Provide the [X, Y] coordinate of the cell's center where the given text is located.  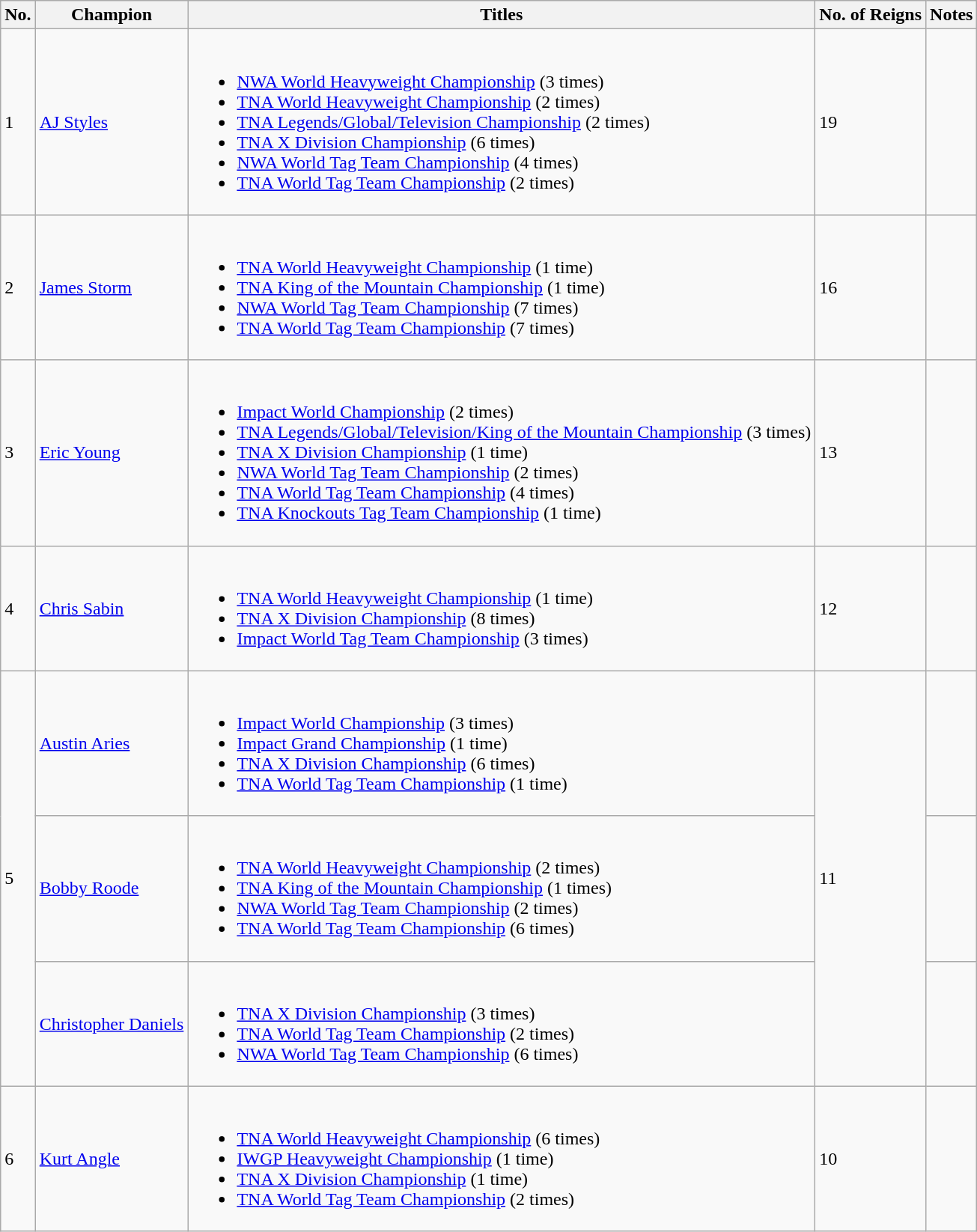
Austin Aries [112, 743]
Impact World Championship (3 times)Impact Grand Championship (1 time)TNA X Division Championship (6 times)TNA World Tag Team Championship (1 time) [502, 743]
Christopher Daniels [112, 1024]
2 [18, 287]
13 [871, 453]
AJ Styles [112, 122]
5 [18, 879]
19 [871, 122]
10 [871, 1159]
Kurt Angle [112, 1159]
Titles [502, 15]
1 [18, 122]
TNA X Division Championship (3 times)TNA World Tag Team Championship (2 times)NWA World Tag Team Championship (6 times) [502, 1024]
James Storm [112, 287]
TNA World Heavyweight Championship (1 time)TNA X Division Championship (8 times)Impact World Tag Team Championship (3 times) [502, 608]
11 [871, 879]
No. [18, 15]
Chris Sabin [112, 608]
Notes [952, 15]
3 [18, 453]
16 [871, 287]
6 [18, 1159]
12 [871, 608]
Eric Young [112, 453]
Bobby Roode [112, 888]
4 [18, 608]
No. of Reigns [871, 15]
Champion [112, 15]
